Locate the cell with the specified text and output its (x, y) center coordinate. 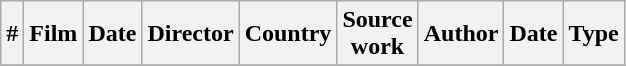
# (12, 34)
Country (288, 34)
Film (54, 34)
Sourcework (378, 34)
Director (190, 34)
Type (594, 34)
Author (461, 34)
